Locate the cell with the specified text and output its [X, Y] center coordinate. 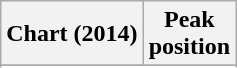
Chart (2014) [72, 34]
Peakposition [189, 34]
